Find where the given text appears and provide that cell's center as (X, Y) coordinate. 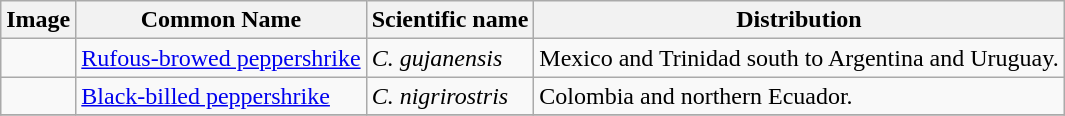
Scientific name (450, 20)
C. nigrirostris (450, 96)
Colombia and northern Ecuador. (799, 96)
Black-billed peppershrike (221, 96)
Mexico and Trinidad south to Argentina and Uruguay. (799, 58)
Common Name (221, 20)
C. gujanensis (450, 58)
Rufous-browed peppershrike (221, 58)
Image (38, 20)
Distribution (799, 20)
